Search for the cell housing the specified text and yield its [x, y] center coordinate. 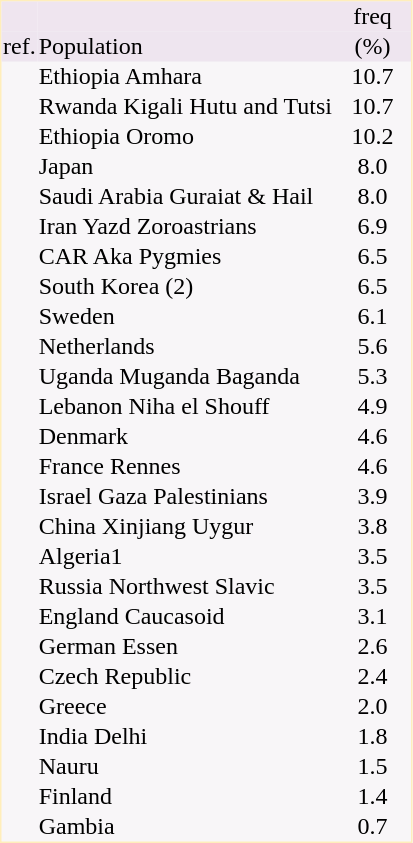
1.5 [372, 767]
Gambia [185, 827]
freq [372, 17]
4.9 [372, 407]
ref. [20, 47]
1.4 [372, 797]
Rwanda Kigali Hutu and Tutsi [185, 107]
Ethiopia Amhara [185, 77]
5.3 [372, 377]
Population [185, 47]
Nauru [185, 767]
Russia Northwest Slavic [185, 587]
Greece [185, 707]
3.8 [372, 527]
3.1 [372, 617]
German Essen [185, 647]
South Korea (2) [185, 287]
Algeria1 [185, 557]
Czech Republic [185, 677]
Finland [185, 797]
Japan [185, 167]
Sweden [185, 317]
10.2 [372, 137]
Uganda Muganda Baganda [185, 377]
2.6 [372, 647]
Denmark [185, 437]
2.4 [372, 677]
Netherlands [185, 347]
India Delhi [185, 737]
China Xinjiang Uygur [185, 527]
(%) [372, 47]
Israel Gaza Palestinians [185, 497]
6.1 [372, 317]
6.9 [372, 227]
Ethiopia Oromo [185, 137]
France Rennes [185, 467]
Iran Yazd Zoroastrians [185, 227]
Saudi Arabia Guraiat & Hail [185, 197]
England Caucasoid [185, 617]
Lebanon Niha el Shouff [185, 407]
5.6 [372, 347]
1.8 [372, 737]
2.0 [372, 707]
0.7 [372, 827]
3.9 [372, 497]
CAR Aka Pygmies [185, 257]
